Find where the given text appears and provide that cell's center as (x, y) coordinate. 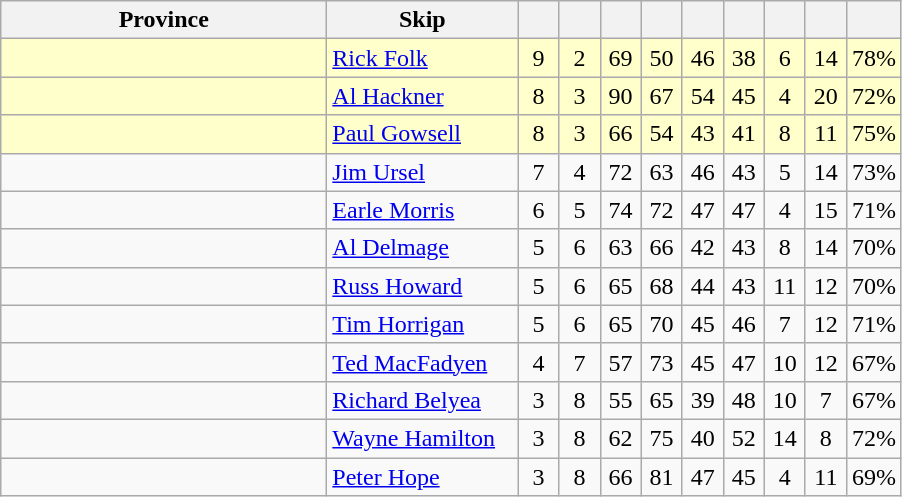
44 (702, 286)
20 (826, 96)
Jim Ursel (422, 172)
52 (744, 438)
Tim Horrigan (422, 324)
Rick Folk (422, 58)
40 (702, 438)
Skip (422, 20)
73 (662, 362)
69 (620, 58)
74 (620, 210)
90 (620, 96)
15 (826, 210)
48 (744, 400)
42 (702, 248)
Al Hackner (422, 96)
78% (874, 58)
Province (164, 20)
57 (620, 362)
Paul Gowsell (422, 134)
Ted MacFadyen (422, 362)
Richard Belyea (422, 400)
81 (662, 477)
69% (874, 477)
68 (662, 286)
Wayne Hamilton (422, 438)
75% (874, 134)
73% (874, 172)
Peter Hope (422, 477)
38 (744, 58)
Al Delmage (422, 248)
55 (620, 400)
2 (580, 58)
75 (662, 438)
70 (662, 324)
62 (620, 438)
9 (538, 58)
Earle Morris (422, 210)
50 (662, 58)
67 (662, 96)
39 (702, 400)
41 (744, 134)
Russ Howard (422, 286)
